Identify which cell holds the provided text, then report its [x, y] central coordinate. 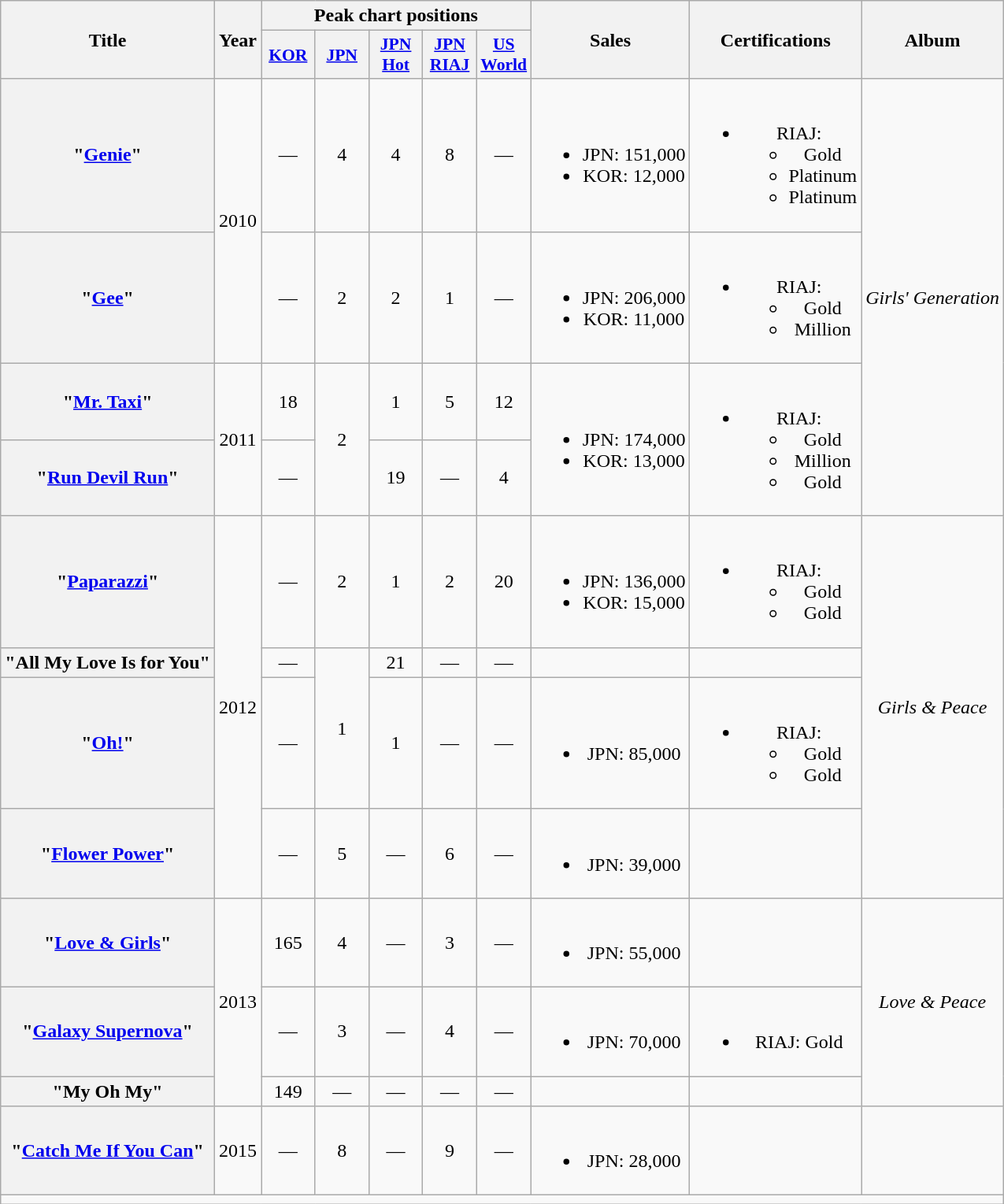
RIAJ:Gold Million Gold [776, 439]
JPN [342, 55]
JPN: 85,000 [610, 743]
Girls' Generation [932, 298]
"Oh!" [108, 743]
2015 [238, 1151]
"Paparazzi" [108, 581]
Sales [610, 39]
Girls & Peace [932, 707]
"Galaxy Supernova" [108, 1032]
JPN: 151,000 KOR: 12,000 [610, 155]
JPN: 174,000 KOR: 13,000 [610, 439]
"Love & Girls" [108, 942]
2012 [238, 707]
"Run Devil Run" [108, 477]
12 [504, 402]
Year [238, 39]
149 [288, 1091]
Certifications [776, 39]
RIAJ: Gold [776, 1032]
9 [450, 1151]
JPNRIAJ [450, 55]
165 [288, 942]
18 [288, 402]
"Mr. Taxi" [108, 402]
JPN: 28,000 [610, 1151]
"Genie" [108, 155]
JPN: 39,000 [610, 854]
JPN: 70,000 [610, 1032]
Album [932, 39]
RIAJ:Gold Platinum Platinum [776, 155]
JPN: 206,000 KOR: 11,000 [610, 298]
6 [450, 854]
RIAJ:Gold Million [776, 298]
USWorld [504, 55]
2011 [238, 439]
20 [504, 581]
"Catch Me If You Can" [108, 1151]
KOR [288, 55]
JPNHot [395, 55]
19 [395, 477]
"Gee" [108, 298]
"My Oh My" [108, 1091]
21 [395, 662]
"All My Love Is for You" [108, 662]
Title [108, 39]
JPN: 55,000 [610, 942]
Peak chart positions [397, 16]
Love & Peace [932, 1002]
JPN: 136,000 KOR: 15,000 [610, 581]
"Flower Power" [108, 854]
2013 [238, 1002]
2010 [238, 220]
